Capture the cell that displays the provided text and extract its (X, Y) central coordinate. 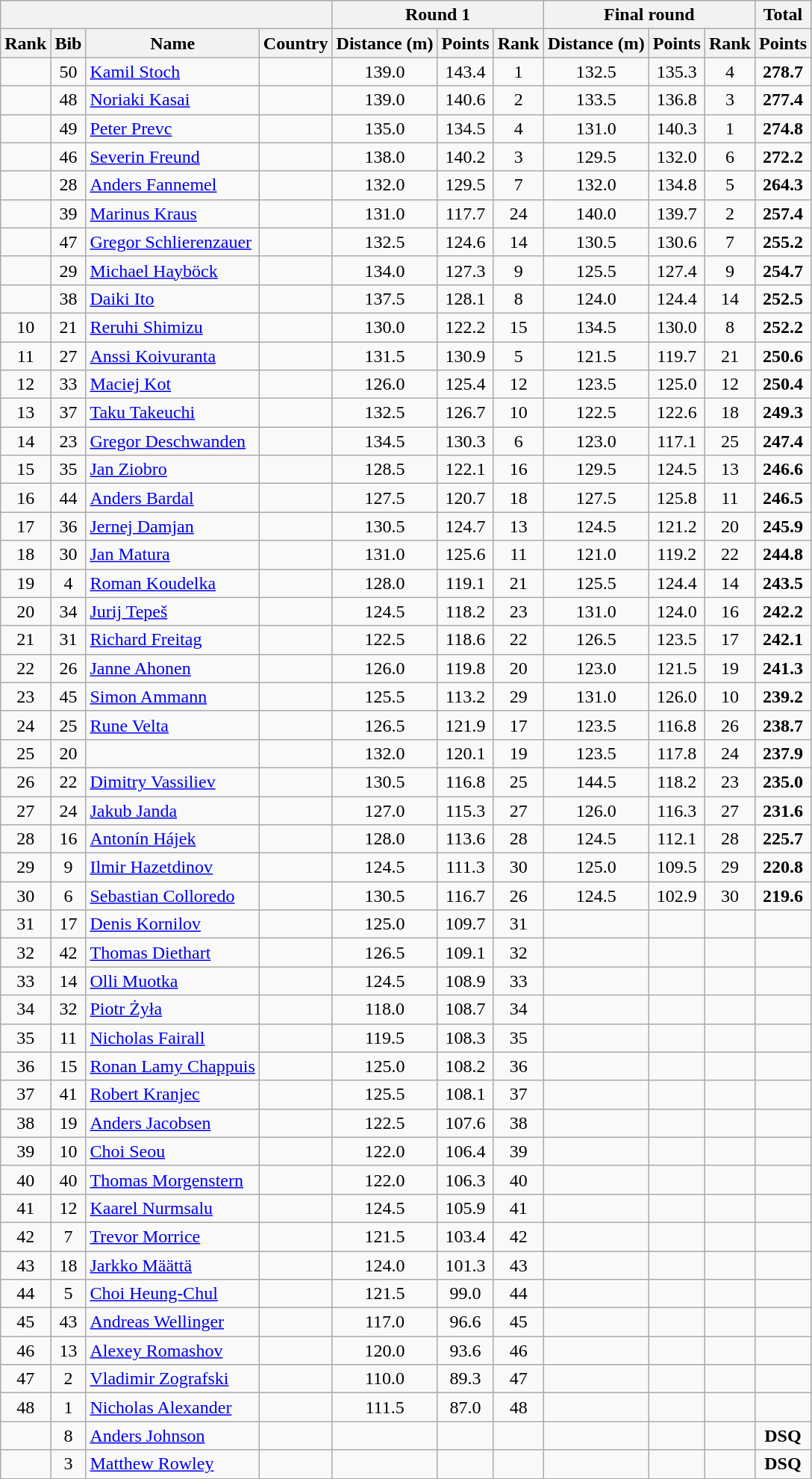
99.0 (466, 1294)
93.6 (466, 1351)
130.6 (676, 242)
118.6 (466, 640)
126.7 (466, 413)
118.0 (385, 1009)
257.4 (782, 214)
Olli Muotka (172, 981)
Michael Hayböck (172, 270)
140.0 (596, 214)
Choi Heung-Chul (172, 1294)
274.8 (782, 128)
Taku Takeuchi (172, 413)
220.8 (782, 868)
137.5 (385, 299)
Marinus Kraus (172, 214)
235.0 (782, 782)
103.4 (466, 1236)
138.0 (385, 157)
109.5 (676, 868)
108.1 (466, 1095)
277.4 (782, 100)
254.7 (782, 270)
Kamil Stoch (172, 72)
Kaarel Nurmsalu (172, 1208)
140.3 (676, 128)
Denis Kornilov (172, 924)
117.7 (466, 214)
140.2 (466, 157)
Bib (69, 43)
135.0 (385, 128)
115.3 (466, 810)
252.5 (782, 299)
247.4 (782, 441)
Gregor Deschwanden (172, 441)
272.2 (782, 157)
Sebastian Colloredo (172, 896)
125.4 (466, 384)
121.0 (596, 555)
Nicholas Fairall (172, 1038)
Roman Koudelka (172, 583)
49 (69, 128)
246.6 (782, 470)
89.3 (466, 1379)
Anders Fannemel (172, 185)
127.3 (466, 270)
108.3 (466, 1038)
Jan Matura (172, 555)
Simon Ammann (172, 697)
119.8 (466, 668)
Final round (649, 15)
Vladimir Zografski (172, 1379)
Andreas Wellinger (172, 1322)
Alexey Romashov (172, 1351)
239.2 (782, 697)
120.0 (385, 1351)
278.7 (782, 72)
117.8 (676, 753)
101.3 (466, 1265)
Anders Jacobsen (172, 1123)
125.8 (676, 498)
122.6 (676, 413)
122.2 (466, 327)
111.3 (466, 868)
244.8 (782, 555)
108.2 (466, 1066)
113.2 (466, 697)
116.3 (676, 810)
134.8 (676, 185)
124.6 (466, 242)
Jan Ziobro (172, 470)
143.4 (466, 72)
139.7 (676, 214)
Richard Freitag (172, 640)
Ronan Lamy Chappuis (172, 1066)
243.5 (782, 583)
106.4 (466, 1151)
119.1 (466, 583)
130.3 (466, 441)
121.9 (466, 725)
117.1 (676, 441)
107.6 (466, 1123)
102.9 (676, 896)
252.2 (782, 327)
128.5 (385, 470)
108.7 (466, 1009)
127.0 (385, 810)
238.7 (782, 725)
116.7 (466, 896)
Matthew Rowley (172, 1464)
Dimitry Vassiliev (172, 782)
105.9 (466, 1208)
Robert Kranjec (172, 1095)
242.2 (782, 611)
Thomas Morgenstern (172, 1180)
219.6 (782, 896)
225.7 (782, 839)
108.9 (466, 981)
Jarkko Määttä (172, 1265)
50 (69, 72)
128.1 (466, 299)
Maciej Kot (172, 384)
Thomas Diethart (172, 953)
Severin Freund (172, 157)
Janne Ahonen (172, 668)
119.5 (385, 1038)
Jakub Janda (172, 810)
Anders Bardal (172, 498)
109.1 (466, 953)
Choi Seou (172, 1151)
109.7 (466, 924)
231.6 (782, 810)
87.0 (466, 1407)
Reruhi Shimizu (172, 327)
246.5 (782, 498)
111.5 (385, 1407)
125.6 (466, 555)
135.3 (676, 72)
Gregor Schlierenzauer (172, 242)
120.7 (466, 498)
241.3 (782, 668)
131.5 (385, 356)
136.8 (676, 100)
Daiki Ito (172, 299)
121.2 (676, 526)
Ilmir Hazetdinov (172, 868)
264.3 (782, 185)
Nicholas Alexander (172, 1407)
117.0 (385, 1322)
134.0 (385, 270)
110.0 (385, 1379)
130.9 (466, 356)
255.2 (782, 242)
Piotr Żyła (172, 1009)
Jurij Tepeš (172, 611)
249.3 (782, 413)
120.1 (466, 753)
237.9 (782, 753)
Anders Johnson (172, 1436)
245.9 (782, 526)
Round 1 (437, 15)
140.6 (466, 100)
122.1 (466, 470)
Anssi Koivuranta (172, 356)
Rune Velta (172, 725)
96.6 (466, 1322)
Peter Prevc (172, 128)
Antonín Hájek (172, 839)
144.5 (596, 782)
119.2 (676, 555)
Name (172, 43)
250.6 (782, 356)
113.6 (466, 839)
Trevor Morrice (172, 1236)
242.1 (782, 640)
Jernej Damjan (172, 526)
Total (782, 15)
106.3 (466, 1180)
124.7 (466, 526)
119.7 (676, 356)
250.4 (782, 384)
133.5 (596, 100)
112.1 (676, 839)
127.4 (676, 270)
Noriaki Kasai (172, 100)
Country (296, 43)
